Provide the (X, Y) coordinate of the cell's center where the given text is located.  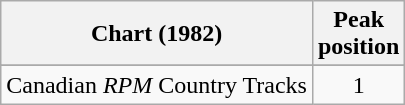
Peakposition (358, 34)
Canadian RPM Country Tracks (157, 85)
1 (358, 85)
Chart (1982) (157, 34)
